Determine the [x, y] coordinate at the center of the cell enclosing the given text.  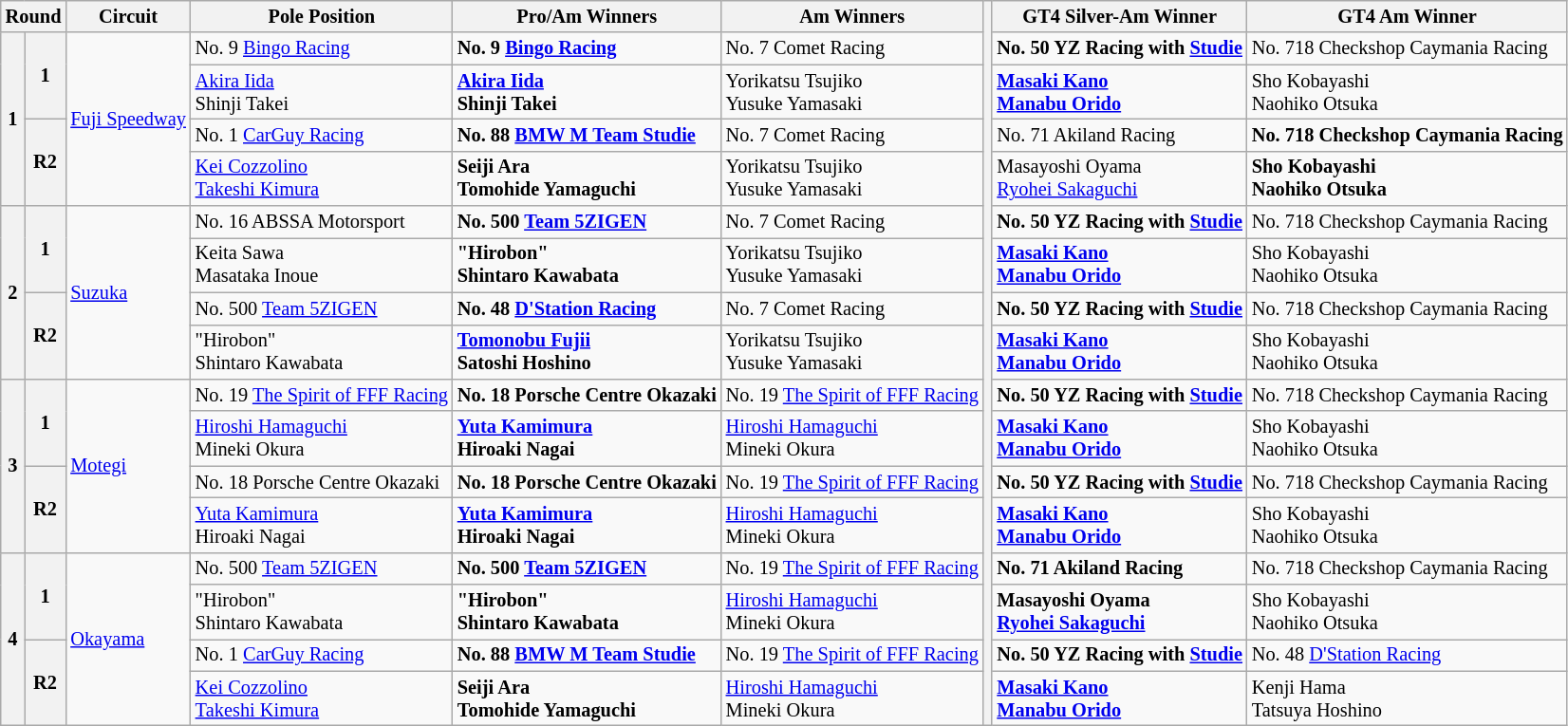
Fuji Speedway [127, 120]
3 [13, 465]
Circuit [127, 16]
Am Winners [852, 16]
GT4 Silver-Am Winner [1119, 16]
Okayama [127, 640]
Pole Position [322, 16]
No. 16 ABSSA Motorsport [322, 222]
Suzuka [127, 292]
GT4 Am Winner [1408, 16]
Kenji Hama Tatsuya Hoshino [1408, 698]
Keita Sawa Masataka Inoue [322, 265]
2 [13, 292]
Tomonobu Fujii Satoshi Hoshino [587, 352]
Pro/Am Winners [587, 16]
4 [13, 640]
Motegi [127, 465]
Round [34, 16]
